Return the (x, y) coordinate for the center point of the cell that contains the specified text.  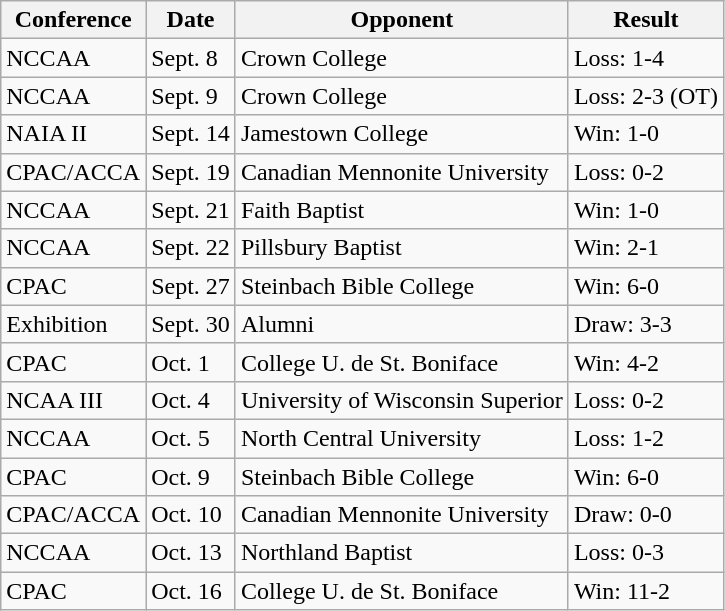
Oct. 13 (191, 553)
Sept. 14 (191, 134)
Draw: 0-0 (646, 515)
Faith Baptist (402, 210)
Exhibition (74, 324)
Oct. 5 (191, 438)
Sept. 22 (191, 248)
NAIA II (74, 134)
Conference (74, 20)
Opponent (402, 20)
Win: 4-2 (646, 362)
Draw: 3-3 (646, 324)
Loss: 1-4 (646, 58)
Date (191, 20)
Oct. 1 (191, 362)
Northland Baptist (402, 553)
Jamestown College (402, 134)
Loss: 0-3 (646, 553)
Alumni (402, 324)
Oct. 16 (191, 591)
Pillsbury Baptist (402, 248)
University of Wisconsin Superior (402, 400)
Loss: 1-2 (646, 438)
Sept. 21 (191, 210)
Oct. 9 (191, 477)
Sept. 30 (191, 324)
Win: 2-1 (646, 248)
NCAA III (74, 400)
Win: 11-2 (646, 591)
Oct. 10 (191, 515)
Sept. 27 (191, 286)
North Central University (402, 438)
Sept. 8 (191, 58)
Sept. 9 (191, 96)
Sept. 19 (191, 172)
Loss: 2-3 (OT) (646, 96)
Oct. 4 (191, 400)
Result (646, 20)
